Detect which cell encompasses the target text, then output its [X, Y] center coordinate. 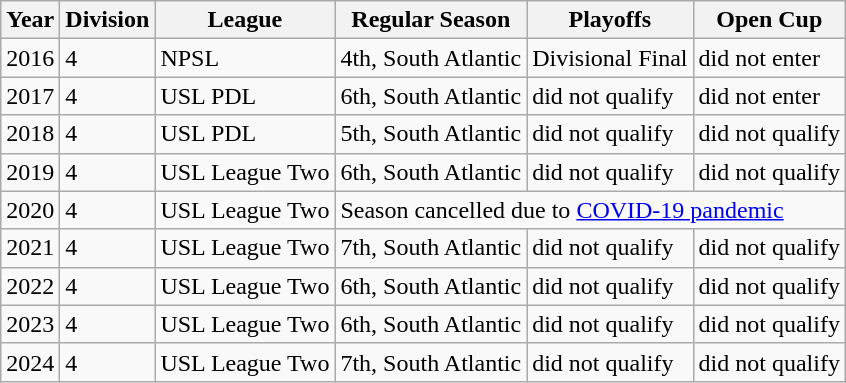
Division [108, 20]
4th, South Atlantic [431, 58]
Divisional Final [610, 58]
League [245, 20]
Year [30, 20]
2017 [30, 96]
Playoffs [610, 20]
Regular Season [431, 20]
2018 [30, 134]
2021 [30, 248]
5th, South Atlantic [431, 134]
2020 [30, 210]
Season cancelled due to COVID-19 pandemic [590, 210]
2022 [30, 286]
2019 [30, 172]
2023 [30, 324]
2024 [30, 362]
NPSL [245, 58]
2016 [30, 58]
Open Cup [769, 20]
